For the text-containing cell, return its midpoint in (X, Y) coordinate format. 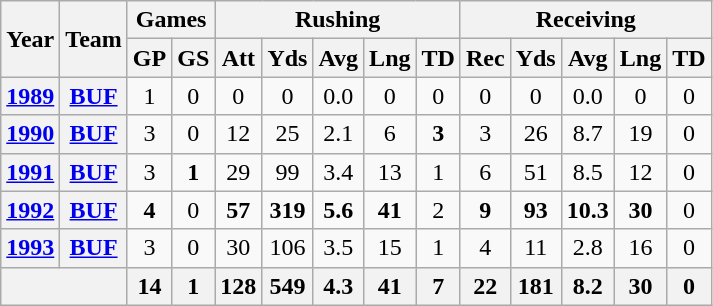
13 (390, 172)
10.3 (588, 210)
8.7 (588, 134)
1993 (30, 248)
319 (288, 210)
Receiving (586, 20)
8.2 (588, 286)
22 (485, 286)
1991 (30, 172)
549 (288, 286)
GS (194, 58)
Games (170, 20)
3.5 (338, 248)
11 (536, 248)
51 (536, 172)
15 (390, 248)
2.1 (338, 134)
2 (438, 210)
8.5 (588, 172)
Rushing (338, 20)
7 (438, 286)
29 (238, 172)
57 (238, 210)
1992 (30, 210)
Team (94, 39)
128 (238, 286)
14 (149, 286)
5.6 (338, 210)
1990 (30, 134)
106 (288, 248)
9 (485, 210)
26 (536, 134)
19 (640, 134)
181 (536, 286)
99 (288, 172)
4.3 (338, 286)
2.8 (588, 248)
3.4 (338, 172)
Year (30, 39)
Rec (485, 58)
Att (238, 58)
16 (640, 248)
25 (288, 134)
1989 (30, 96)
GP (149, 58)
93 (536, 210)
